Capture the cell that displays the provided text and extract its (x, y) central coordinate. 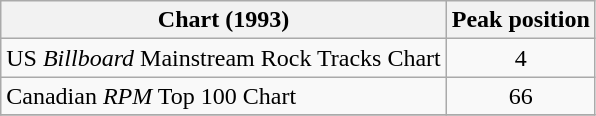
66 (520, 96)
4 (520, 58)
Peak position (520, 20)
Chart (1993) (224, 20)
Canadian RPM Top 100 Chart (224, 96)
US Billboard Mainstream Rock Tracks Chart (224, 58)
